Pinpoint the cell where the given text exists, returning its (x, y) midpoint coordinate. 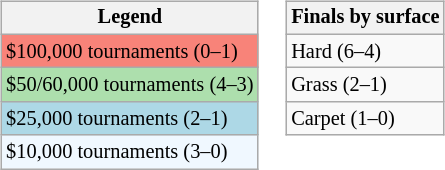
Carpet (1–0) (365, 119)
$100,000 tournaments (0–1) (130, 51)
Legend (130, 18)
$10,000 tournaments (3–0) (130, 152)
$25,000 tournaments (2–1) (130, 119)
$50/60,000 tournaments (4–3) (130, 85)
Finals by surface (365, 18)
Hard (6–4) (365, 51)
Grass (2–1) (365, 85)
